Return (X, Y) of the center of cell containing provided text 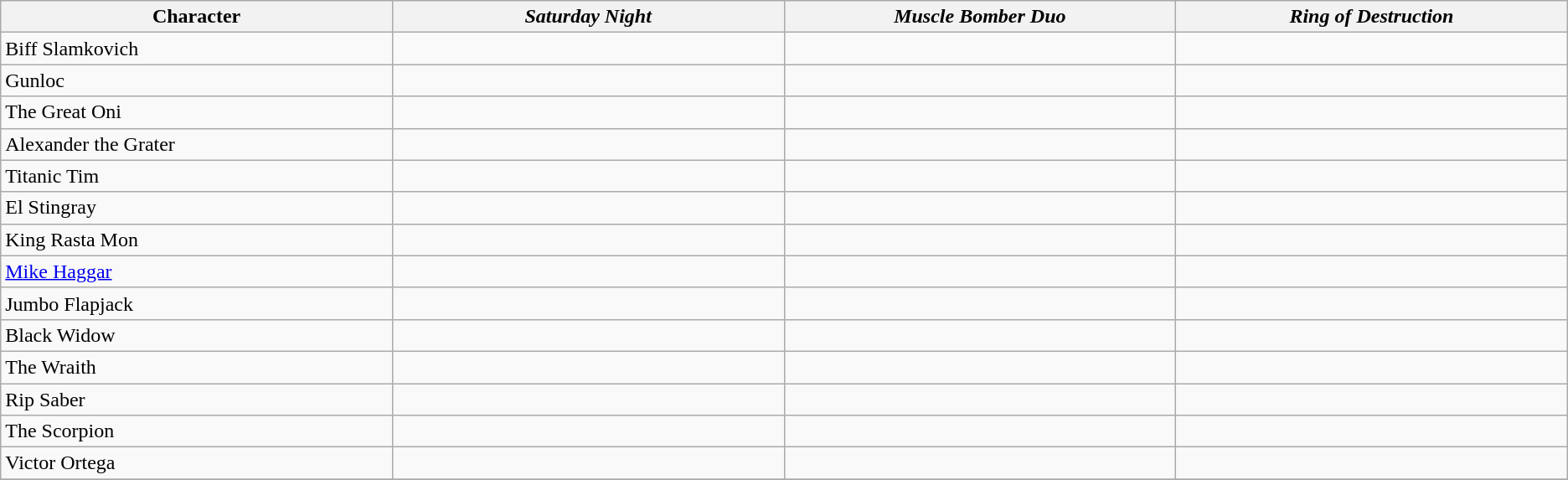
Saturday Night (588, 17)
Alexander the Grater (197, 144)
The Great Oni (197, 112)
The Scorpion (197, 431)
The Wraith (197, 367)
Gunloc (197, 80)
King Rasta Mon (197, 240)
Rip Saber (197, 400)
El Stingray (197, 208)
Biff Slamkovich (197, 49)
Ring of Destruction (1372, 17)
Jumbo Flapjack (197, 303)
Mike Haggar (197, 271)
Black Widow (197, 335)
Titanic Tim (197, 176)
Character (197, 17)
Muscle Bomber Duo (980, 17)
Victor Ortega (197, 463)
